Find where the given text appears and provide that cell's center as [x, y] coordinate. 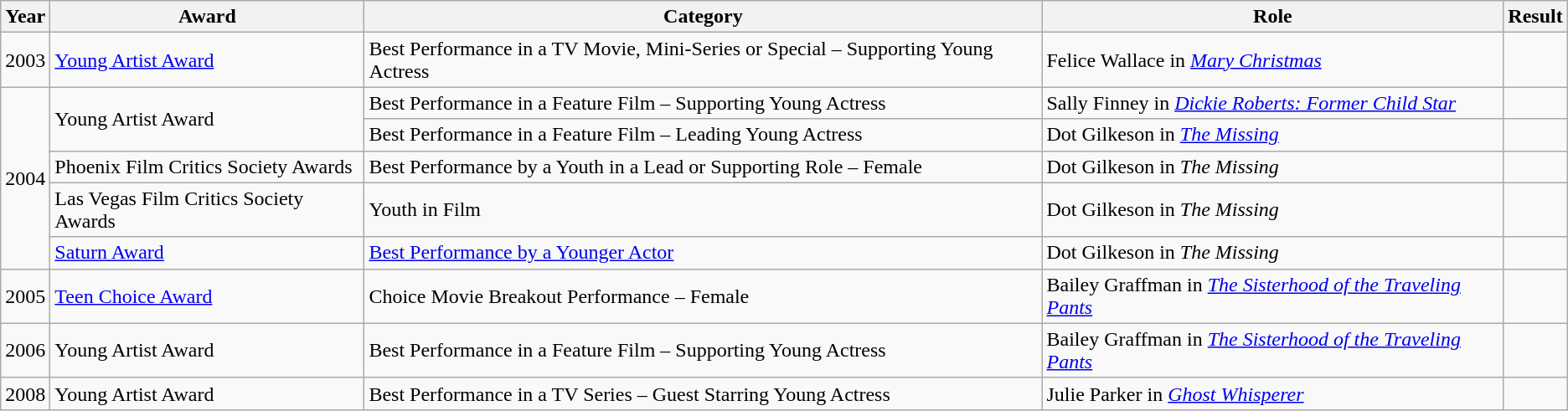
Result [1535, 17]
Phoenix Film Critics Society Awards [208, 167]
Best Performance by a Younger Actor [704, 253]
Best Performance in a TV Series – Guest Starring Young Actress [704, 393]
Felice Wallace in Mary Christmas [1273, 60]
Las Vegas Film Critics Society Awards [208, 209]
Best Performance in a TV Movie, Mini-Series or Special – Supporting Young Actress [704, 60]
Julie Parker in Ghost Whisperer [1273, 393]
Sally Finney in Dickie Roberts: Former Child Star [1273, 103]
Youth in Film [704, 209]
Category [704, 17]
Year [25, 17]
Best Performance by a Youth in a Lead or Supporting Role – Female [704, 167]
Role [1273, 17]
Teen Choice Award [208, 296]
Award [208, 17]
2003 [25, 60]
2004 [25, 177]
Best Performance in a Feature Film – Leading Young Actress [704, 135]
2008 [25, 393]
2006 [25, 350]
Choice Movie Breakout Performance – Female [704, 296]
2005 [25, 296]
Saturn Award [208, 253]
